Return (X, Y) of the center of cell containing provided text 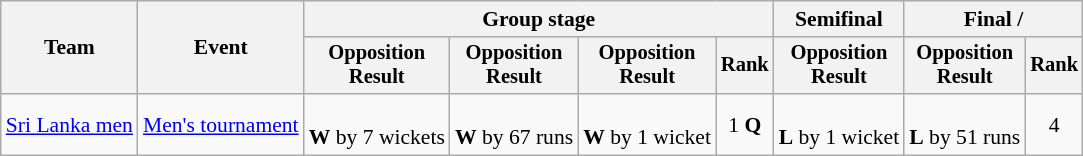
Final / (994, 19)
L by 51 runs (964, 124)
W by 67 runs (514, 124)
Sri Lanka men (70, 124)
1 Q (745, 124)
Team (70, 48)
W by 1 wicket (647, 124)
Event (221, 48)
W by 7 wickets (377, 124)
L by 1 wicket (840, 124)
Semifinal (840, 19)
4 (1054, 124)
Men's tournament (221, 124)
Group stage (539, 19)
